Return (X, Y) of the center of cell containing provided text 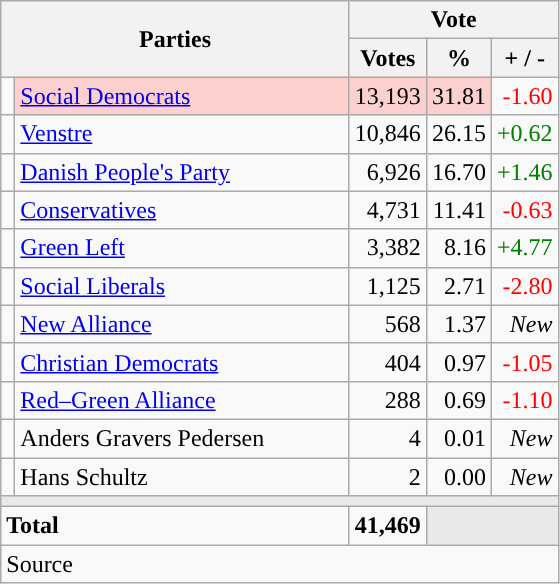
4 (388, 438)
Anders Gravers Pedersen (182, 438)
2 (388, 477)
13,193 (388, 96)
Hans Schultz (182, 477)
41,469 (388, 526)
Source (280, 564)
-0.63 (524, 210)
Christian Democrats (182, 362)
Social Liberals (182, 286)
-2.80 (524, 286)
+1.46 (524, 172)
+ / - (524, 58)
Vote (454, 20)
+0.62 (524, 134)
0.00 (458, 477)
+4.77 (524, 248)
Parties (176, 39)
Danish People's Party (182, 172)
31.81 (458, 96)
4,731 (388, 210)
8.16 (458, 248)
0.69 (458, 400)
10,846 (388, 134)
6,926 (388, 172)
Green Left (182, 248)
Venstre (182, 134)
0.01 (458, 438)
1,125 (388, 286)
Conservatives (182, 210)
11.41 (458, 210)
Total (176, 526)
-1.60 (524, 96)
3,382 (388, 248)
404 (388, 362)
2.71 (458, 286)
26.15 (458, 134)
Social Democrats (182, 96)
1.37 (458, 324)
-1.10 (524, 400)
16.70 (458, 172)
568 (388, 324)
Red–Green Alliance (182, 400)
288 (388, 400)
Votes (388, 58)
% (458, 58)
-1.05 (524, 362)
0.97 (458, 362)
New Alliance (182, 324)
